Extract the [x, y] coordinate from the center of the cell holding the provided text.  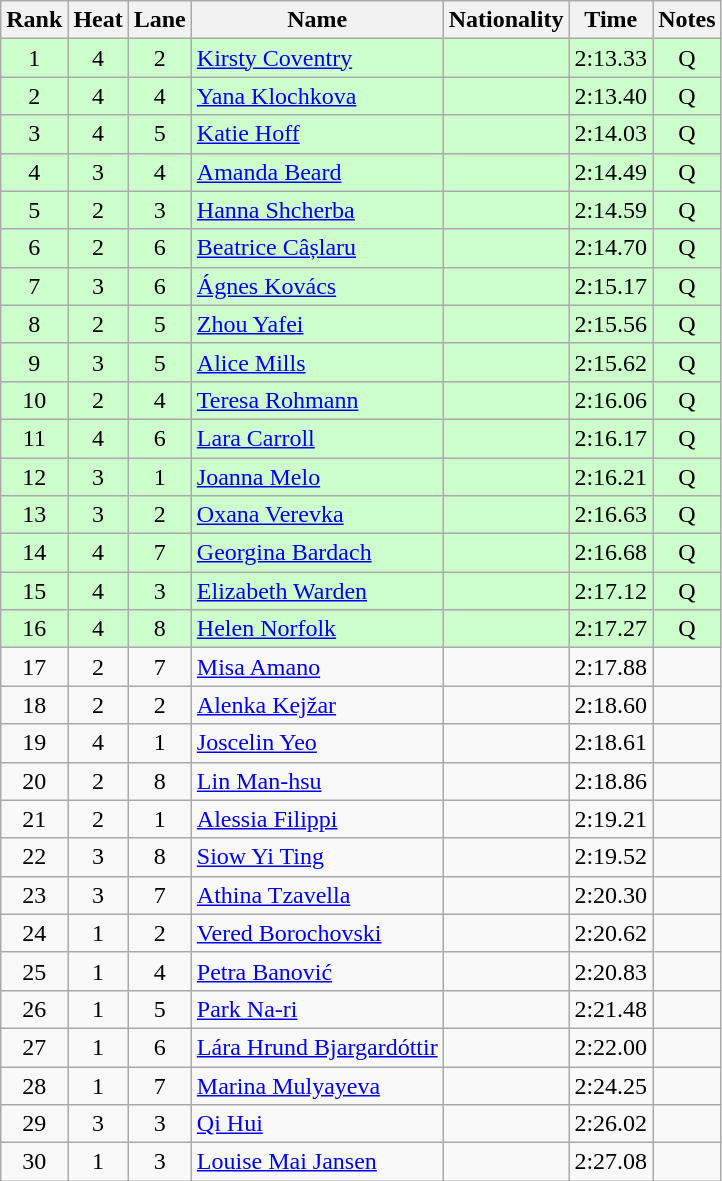
Elizabeth Warden [317, 591]
2:20.83 [611, 971]
18 [34, 705]
Louise Mai Jansen [317, 1162]
Petra Banović [317, 971]
16 [34, 629]
Yana Klochkova [317, 96]
2:18.60 [611, 705]
2:14.49 [611, 172]
Park Na-ri [317, 1009]
19 [34, 743]
2:15.56 [611, 324]
2:13.33 [611, 58]
Name [317, 20]
28 [34, 1085]
9 [34, 362]
2:19.52 [611, 857]
2:14.70 [611, 248]
Nationality [506, 20]
2:16.06 [611, 400]
2:22.00 [611, 1047]
2:19.21 [611, 819]
2:14.03 [611, 134]
Lane [160, 20]
Misa Amano [317, 667]
Alice Mills [317, 362]
Time [611, 20]
2:16.68 [611, 553]
Helen Norfolk [317, 629]
Lára Hrund Bjargardóttir [317, 1047]
Siow Yi Ting [317, 857]
2:27.08 [611, 1162]
Qi Hui [317, 1124]
Amanda Beard [317, 172]
2:16.63 [611, 515]
Zhou Yafei [317, 324]
Alenka Kejžar [317, 705]
2:17.88 [611, 667]
2:16.21 [611, 477]
2:24.25 [611, 1085]
2:18.86 [611, 781]
2:18.61 [611, 743]
27 [34, 1047]
Heat [98, 20]
17 [34, 667]
Teresa Rohmann [317, 400]
21 [34, 819]
2:17.12 [611, 591]
Katie Hoff [317, 134]
2:20.62 [611, 933]
Rank [34, 20]
23 [34, 895]
24 [34, 933]
Georgina Bardach [317, 553]
15 [34, 591]
Oxana Verevka [317, 515]
Kirsty Coventry [317, 58]
Alessia Filippi [317, 819]
Athina Tzavella [317, 895]
Beatrice Câșlaru [317, 248]
2:20.30 [611, 895]
2:21.48 [611, 1009]
Joanna Melo [317, 477]
2:16.17 [611, 438]
2:15.62 [611, 362]
Vered Borochovski [317, 933]
2:14.59 [611, 210]
2:26.02 [611, 1124]
Marina Mulyayeva [317, 1085]
10 [34, 400]
Joscelin Yeo [317, 743]
26 [34, 1009]
Hanna Shcherba [317, 210]
Ágnes Kovács [317, 286]
20 [34, 781]
29 [34, 1124]
30 [34, 1162]
14 [34, 553]
2:17.27 [611, 629]
Lin Man-hsu [317, 781]
Notes [687, 20]
12 [34, 477]
2:13.40 [611, 96]
11 [34, 438]
25 [34, 971]
13 [34, 515]
2:15.17 [611, 286]
22 [34, 857]
Lara Carroll [317, 438]
